Return (X, Y) of the center of cell containing provided text 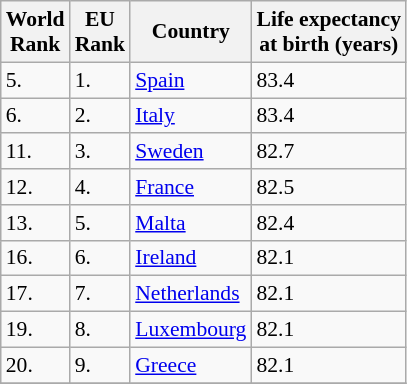
WorldRank (36, 32)
Country (190, 32)
Ireland (190, 258)
82.5 (328, 187)
12. (36, 187)
Italy (190, 116)
7. (100, 294)
Malta (190, 223)
Netherlands (190, 294)
Sweden (190, 152)
19. (36, 330)
Life expectancyat birth (years) (328, 32)
82.4 (328, 223)
20. (36, 365)
82.7 (328, 152)
Spain (190, 80)
3. (100, 152)
France (190, 187)
4. (100, 187)
13. (36, 223)
17. (36, 294)
8. (100, 330)
16. (36, 258)
Greece (190, 365)
1. (100, 80)
Luxembourg (190, 330)
11. (36, 152)
2. (100, 116)
EURank (100, 32)
9. (100, 365)
